Determine the [X, Y] coordinate at the center of the cell enclosing the given text.  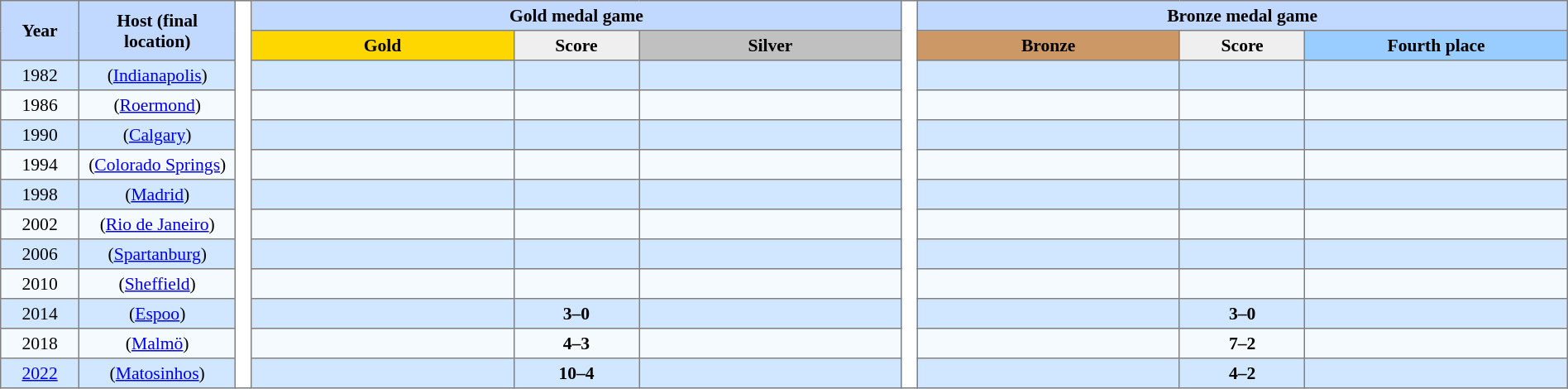
(Espoo) [157, 314]
2006 [40, 254]
(Madrid) [157, 194]
Bronze medal game [1242, 16]
2002 [40, 224]
(Colorado Springs) [157, 165]
(Malmö) [157, 343]
4–2 [1242, 373]
(Sheffield) [157, 284]
2022 [40, 373]
Gold [382, 46]
(Spartanburg) [157, 254]
(Calgary) [157, 135]
7–2 [1242, 343]
Silver [771, 46]
(Matosinhos) [157, 373]
Year [40, 31]
10–4 [576, 373]
1982 [40, 75]
Gold medal game [576, 16]
(Rio de Janeiro) [157, 224]
Host (final location) [157, 31]
Fourth place [1436, 46]
(Roermond) [157, 105]
2014 [40, 314]
2018 [40, 343]
1990 [40, 135]
2010 [40, 284]
(Indianapolis) [157, 75]
4–3 [576, 343]
Bronze [1049, 46]
1994 [40, 165]
1986 [40, 105]
1998 [40, 194]
